Locate the cell with the specified text and output its [X, Y] center coordinate. 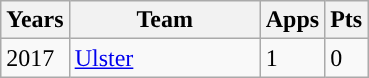
Ulster [164, 58]
0 [346, 58]
1 [292, 58]
Apps [292, 20]
Years [35, 20]
Team [164, 20]
Pts [346, 20]
2017 [35, 58]
